Identify which cell holds the provided text, then report its (X, Y) central coordinate. 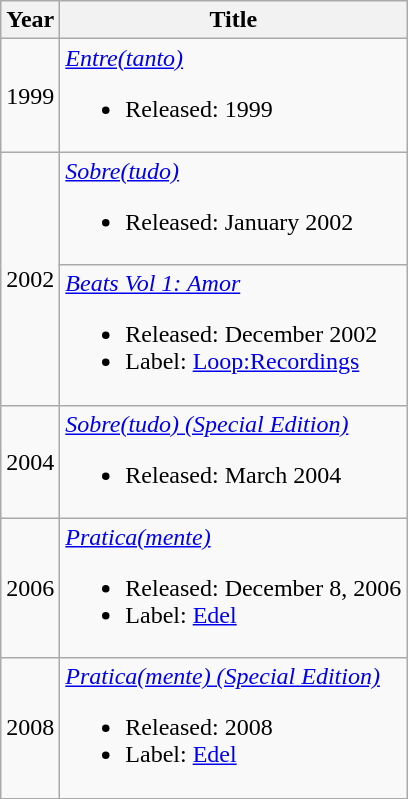
2002 (30, 278)
Entre(tanto)Released: 1999 (234, 96)
Pratica(mente) (Special Edition)Released: 2008Label: Edel (234, 728)
2006 (30, 588)
Title (234, 20)
2008 (30, 728)
Pratica(mente)Released: December 8, 2006Label: Edel (234, 588)
2004 (30, 462)
Beats Vol 1: AmorReleased: December 2002Label: Loop:Recordings (234, 335)
Sobre(tudo) (Special Edition)Released: March 2004 (234, 462)
Sobre(tudo)Released: January 2002 (234, 208)
Year (30, 20)
1999 (30, 96)
